Return the (X, Y) coordinate for the center point of the cell that contains the specified text.  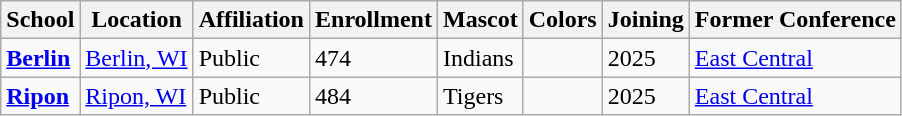
Former Conference (795, 20)
Berlin (40, 58)
Tigers (480, 96)
Colors (562, 20)
School (40, 20)
Joining (646, 20)
Location (136, 20)
Berlin, WI (136, 58)
474 (373, 58)
Ripon, WI (136, 96)
Mascot (480, 20)
484 (373, 96)
Enrollment (373, 20)
Affiliation (251, 20)
Indians (480, 58)
Ripon (40, 96)
